Pinpoint the cell where the given text exists, returning its [x, y] midpoint coordinate. 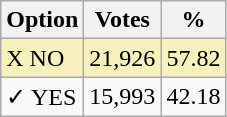
Option [42, 20]
42.18 [194, 97]
% [194, 20]
Votes [122, 20]
21,926 [122, 58]
57.82 [194, 58]
✓ YES [42, 97]
15,993 [122, 97]
X NO [42, 58]
